Scan for the cell matching the given text and deliver its [x, y] coordinate at center. 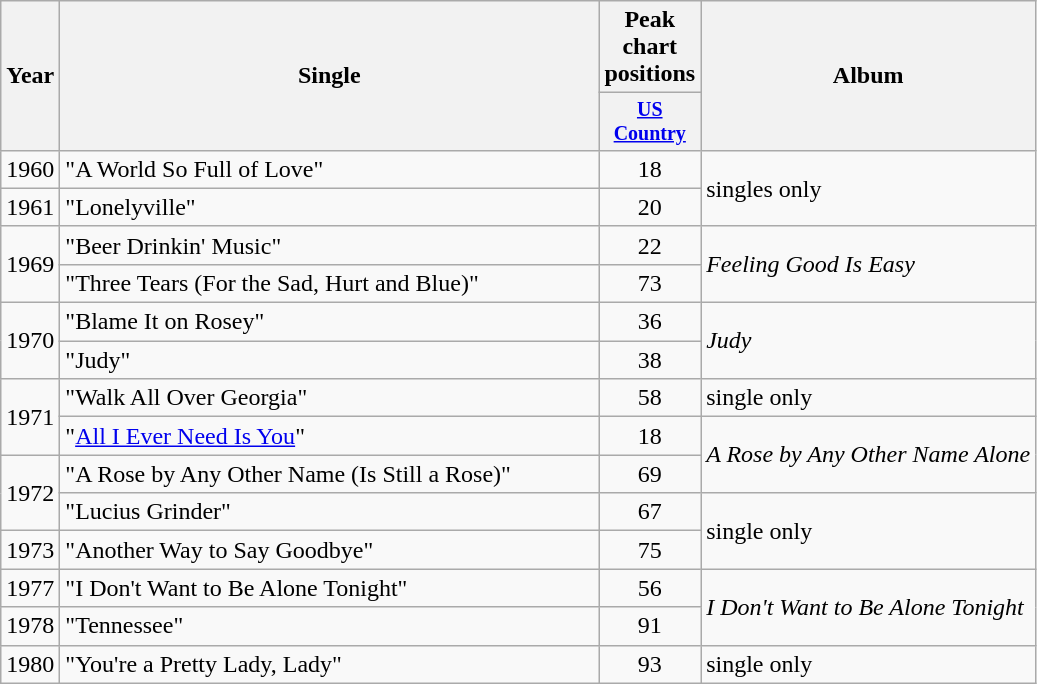
US Country [650, 122]
91 [650, 626]
Album [868, 76]
1973 [30, 550]
"You're a Pretty Lady, Lady" [330, 664]
38 [650, 360]
1970 [30, 341]
"I Don't Want to Be Alone Tonight" [330, 588]
"Lonelyville" [330, 207]
I Don't Want to Be Alone Tonight [868, 607]
1960 [30, 169]
Year [30, 76]
"A Rose by Any Other Name (Is Still a Rose)" [330, 474]
Judy [868, 341]
20 [650, 207]
69 [650, 474]
58 [650, 398]
"A World So Full of Love" [330, 169]
1961 [30, 207]
singles only [868, 188]
22 [650, 245]
56 [650, 588]
Single [330, 76]
1969 [30, 264]
36 [650, 322]
Peak chartpositions [650, 47]
"Tennessee" [330, 626]
"Walk All Over Georgia" [330, 398]
A Rose by Any Other Name Alone [868, 455]
"All I Ever Need Is You" [330, 436]
"Three Tears (For the Sad, Hurt and Blue)" [330, 283]
67 [650, 512]
"Lucius Grinder" [330, 512]
1977 [30, 588]
1971 [30, 417]
1978 [30, 626]
"Judy" [330, 360]
1980 [30, 664]
"Blame It on Rosey" [330, 322]
"Another Way to Say Goodbye" [330, 550]
93 [650, 664]
1972 [30, 493]
"Beer Drinkin' Music" [330, 245]
Feeling Good Is Easy [868, 264]
75 [650, 550]
73 [650, 283]
